Pinpoint the cell where the given text exists, returning its (x, y) midpoint coordinate. 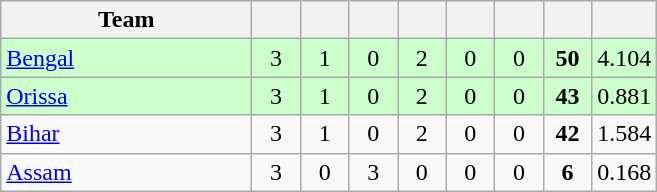
4.104 (624, 58)
Bengal (126, 58)
0.881 (624, 96)
Assam (126, 172)
Team (126, 20)
Orissa (126, 96)
Bihar (126, 134)
0.168 (624, 172)
50 (568, 58)
42 (568, 134)
1.584 (624, 134)
43 (568, 96)
6 (568, 172)
